For the text-containing cell, return its midpoint in [X, Y] coordinate format. 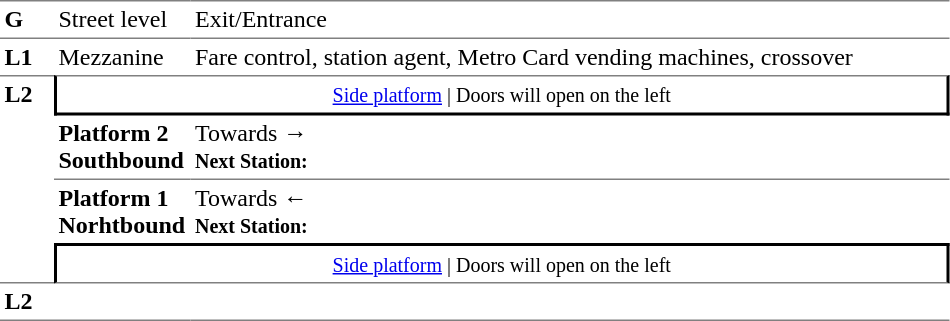
Platform 2Southbound [122, 148]
G [27, 20]
L2 [27, 179]
Street level [122, 20]
Towards → Next Station: [570, 148]
Exit/Entrance [570, 20]
L1 [27, 57]
Towards ← Next Station: [570, 212]
Fare control, station agent, Metro Card vending machines, crossover [570, 57]
Mezzanine [122, 57]
Platform 1Norhtbound [122, 212]
